Output the [X, Y] coordinate of the center of the cell containing the given text.  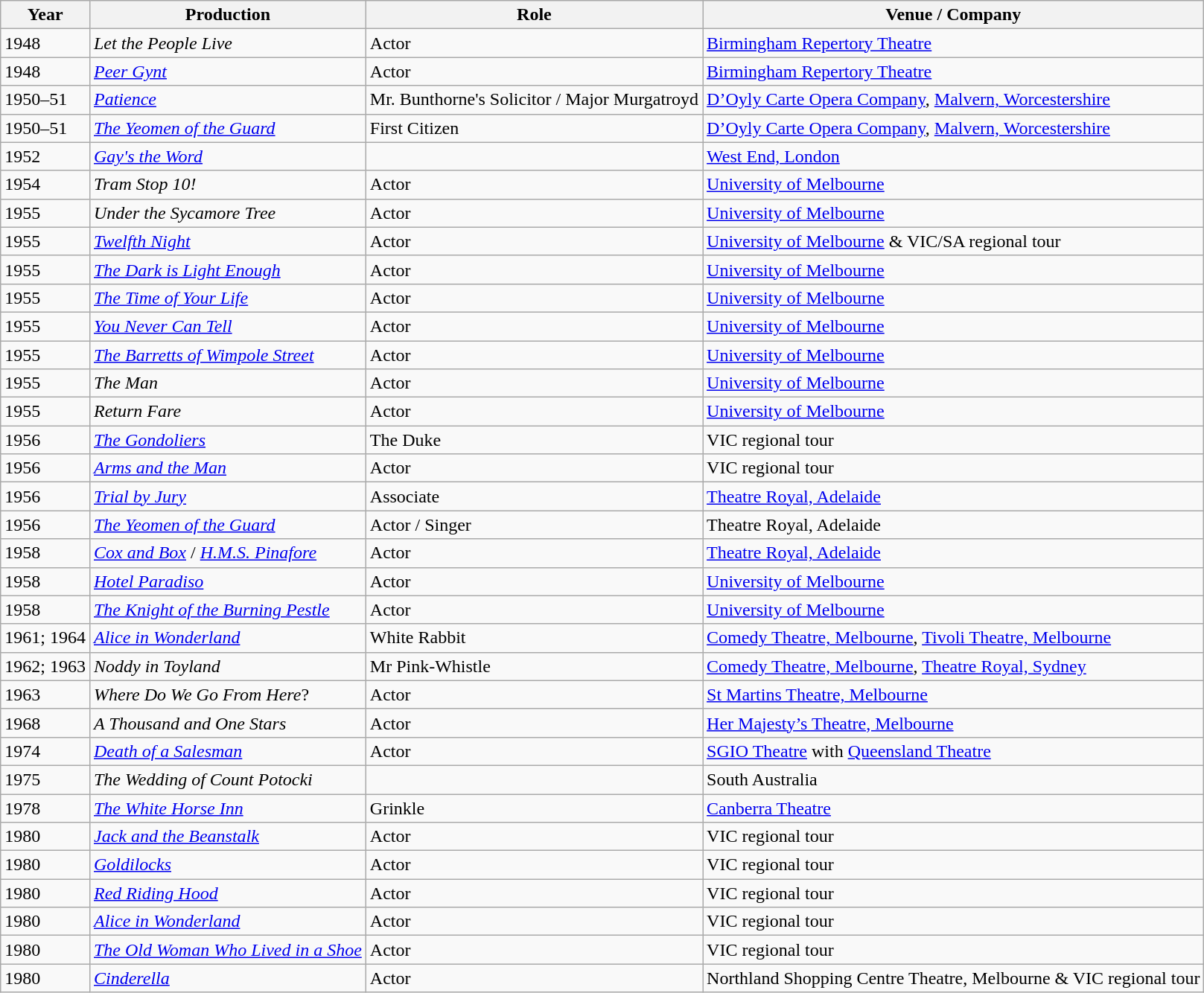
The Duke [534, 440]
Arms and the Man [228, 468]
Comedy Theatre, Melbourne, Theatre Royal, Sydney [953, 666]
The Wedding of Count Potocki [228, 779]
First Citizen [534, 128]
1974 [45, 751]
Gay's the Word [228, 156]
Jack and the Beanstalk [228, 837]
Red Riding Hood [228, 893]
Associate [534, 496]
Cinderella [228, 978]
Goldilocks [228, 865]
The Barretts of Wimpole Street [228, 355]
The White Horse Inn [228, 808]
Under the Sycamore Tree [228, 213]
Comedy Theatre, Melbourne, Tivoli Theatre, Melbourne [953, 638]
Canberra Theatre [953, 808]
The Old Woman Who Lived in a Shoe [228, 950]
Grinkle [534, 808]
The Knight of the Burning Pestle [228, 610]
Trial by Jury [228, 496]
Tram Stop 10! [228, 185]
1975 [45, 779]
Mr. Bunthorne's Solicitor / Major Murgatroyd [534, 100]
Patience [228, 100]
A Thousand and One Stars [228, 723]
The Man [228, 383]
Role [534, 15]
Peer Gynt [228, 71]
1963 [45, 695]
South Australia [953, 779]
University of Melbourne & VIC/SA regional tour [953, 241]
Year [45, 15]
1978 [45, 808]
St Martins Theatre, Melbourne [953, 695]
Cox and Box / H.M.S. Pinafore [228, 553]
1954 [45, 185]
1968 [45, 723]
1961; 1964 [45, 638]
1952 [45, 156]
The Time of Your Life [228, 298]
Twelfth Night [228, 241]
West End, London [953, 156]
Death of a Salesman [228, 751]
You Never Can Tell [228, 326]
The Dark is Light Enough [228, 269]
Return Fare [228, 412]
Northland Shopping Centre Theatre, Melbourne & VIC regional tour [953, 978]
Where Do We Go From Here? [228, 695]
1962; 1963 [45, 666]
Mr Pink-Whistle [534, 666]
Hotel Paradiso [228, 581]
Production [228, 15]
Noddy in Toyland [228, 666]
Her Majesty’s Theatre, Melbourne [953, 723]
SGIO Theatre with Queensland Theatre [953, 751]
The Gondoliers [228, 440]
Venue / Company [953, 15]
Actor / Singer [534, 525]
Let the People Live [228, 43]
White Rabbit [534, 638]
